Identify which cell holds the provided text, then report its [X, Y] central coordinate. 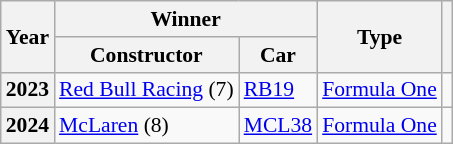
Constructor [146, 55]
2023 [28, 90]
McLaren (8) [146, 126]
Winner [186, 19]
2024 [28, 126]
Year [28, 36]
Type [380, 36]
Red Bull Racing (7) [146, 90]
MCL38 [278, 126]
Car [278, 55]
RB19 [278, 90]
